Extract the (X, Y) coordinate from the center of the cell holding the provided text.  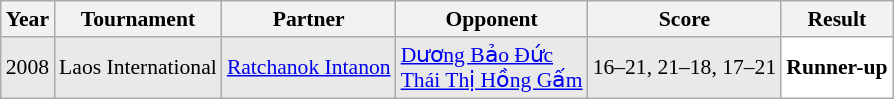
Ratchanok Intanon (309, 68)
Laos International (138, 68)
Year (28, 19)
Score (685, 19)
Dương Bảo Đức Thái Thị Hồng Gấm (492, 68)
Partner (309, 19)
Opponent (492, 19)
16–21, 21–18, 17–21 (685, 68)
Result (836, 19)
Runner-up (836, 68)
Tournament (138, 19)
2008 (28, 68)
